Scan for the cell matching the given text and deliver its (X, Y) coordinate at center. 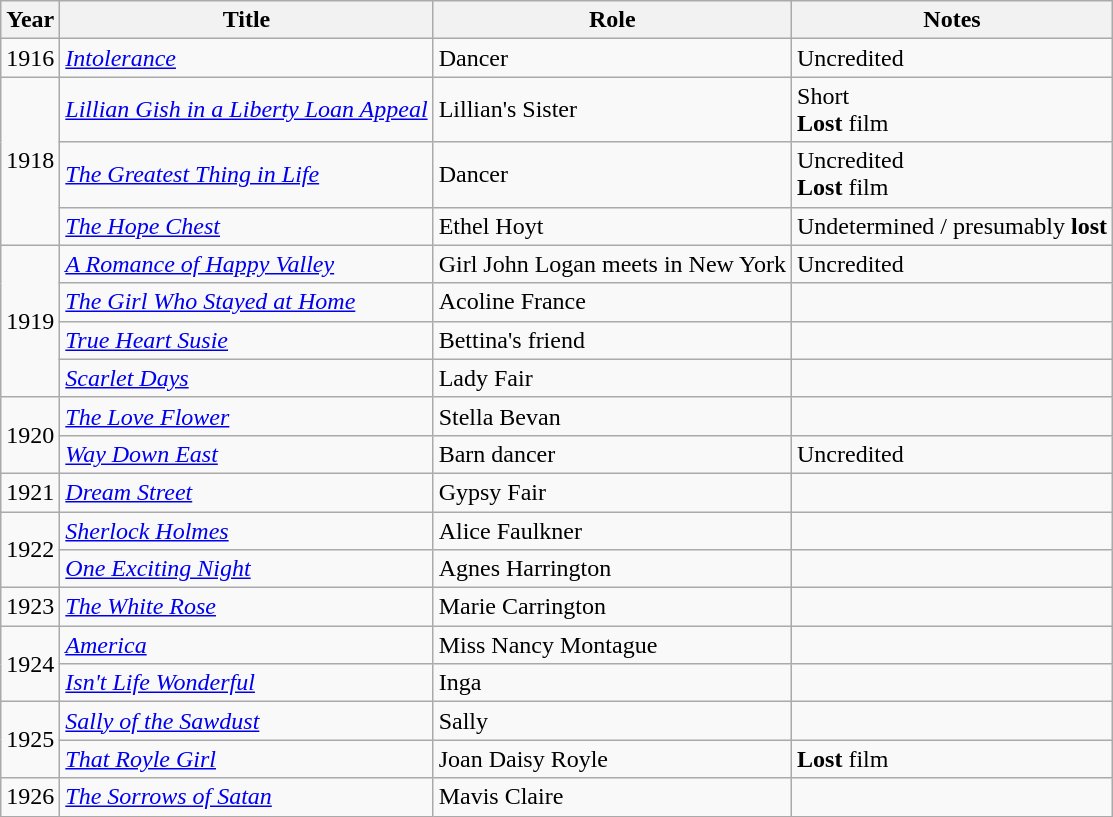
A Romance of Happy Valley (246, 264)
Alice Faulkner (612, 531)
Lady Fair (612, 378)
UncreditedLost film (952, 174)
Inga (612, 683)
Girl John Logan meets in New York (612, 264)
1916 (30, 58)
Lillian's Sister (612, 110)
The Sorrows of Satan (246, 797)
Marie Carrington (612, 607)
Joan Daisy Royle (612, 759)
The Hope Chest (246, 226)
Notes (952, 20)
America (246, 645)
The Love Flower (246, 416)
1926 (30, 797)
Acoline France (612, 302)
That Royle Girl (246, 759)
Intolerance (246, 58)
Lillian Gish in a Liberty Loan Appeal (246, 110)
Agnes Harrington (612, 569)
Isn't Life Wonderful (246, 683)
1921 (30, 492)
Undetermined / presumably lost (952, 226)
Role (612, 20)
Miss Nancy Montague (612, 645)
Scarlet Days (246, 378)
Sherlock Holmes (246, 531)
Sally (612, 721)
One Exciting Night (246, 569)
1923 (30, 607)
Lost film (952, 759)
1922 (30, 550)
The Girl Who Stayed at Home (246, 302)
The White Rose (246, 607)
Way Down East (246, 454)
Gypsy Fair (612, 492)
Barn dancer (612, 454)
Ethel Hoyt (612, 226)
Bettina's friend (612, 340)
1918 (30, 161)
Year (30, 20)
ShortLost film (952, 110)
1919 (30, 321)
Title (246, 20)
True Heart Susie (246, 340)
1924 (30, 664)
The Greatest Thing in Life (246, 174)
1925 (30, 740)
Sally of the Sawdust (246, 721)
Mavis Claire (612, 797)
Dream Street (246, 492)
Stella Bevan (612, 416)
1920 (30, 435)
